Find where the given text appears and provide that cell's center as [X, Y] coordinate. 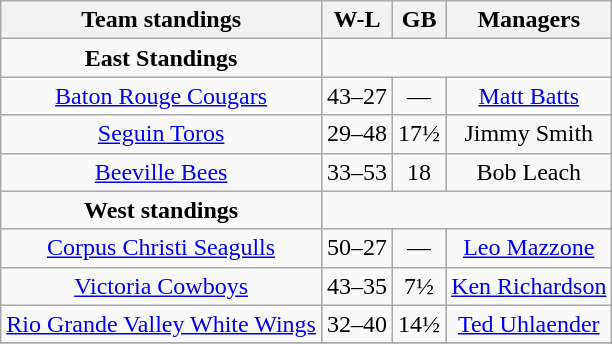
GB [420, 20]
East Standings [162, 58]
7½ [420, 286]
West standings [162, 210]
Bob Leach [529, 172]
Rio Grande Valley White Wings [162, 324]
Seguin Toros [162, 134]
Victoria Cowboys [162, 286]
17½ [420, 134]
32–40 [356, 324]
Ted Uhlaender [529, 324]
W-L [356, 20]
Managers [529, 20]
18 [420, 172]
Corpus Christi Seagulls [162, 248]
43–27 [356, 96]
14½ [420, 324]
43–35 [356, 286]
Beeville Bees [162, 172]
Team standings [162, 20]
Ken Richardson [529, 286]
Jimmy Smith [529, 134]
29–48 [356, 134]
Leo Mazzone [529, 248]
Baton Rouge Cougars [162, 96]
50–27 [356, 248]
Matt Batts [529, 96]
33–53 [356, 172]
